Return the [X, Y] coordinate for the center point of the cell that contains the specified text.  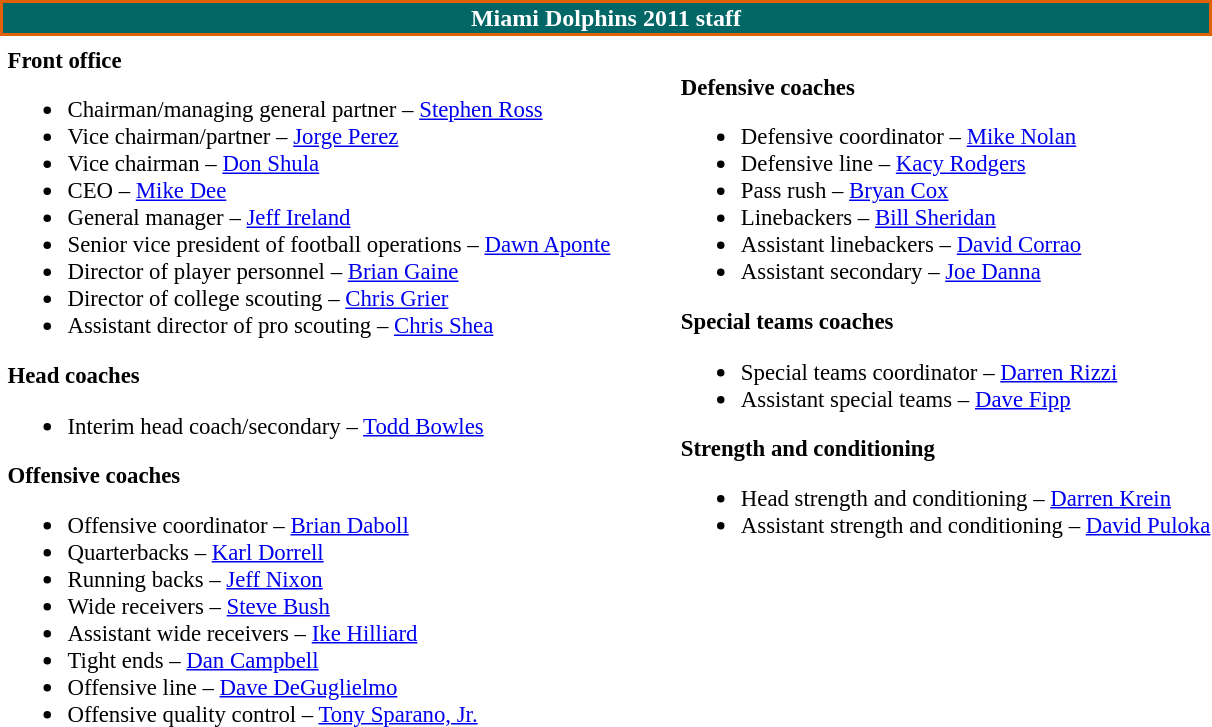
Miami Dolphins 2011 staff [606, 18]
